Pinpoint the cell where the given text exists, returning its (X, Y) midpoint coordinate. 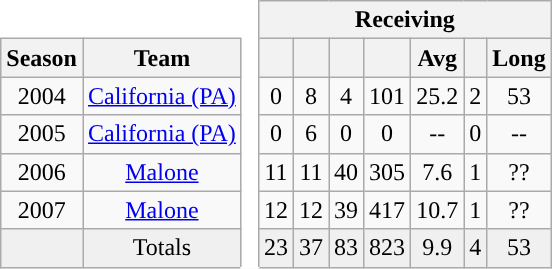
Receiving (404, 20)
Long (519, 58)
2 (476, 96)
8 (310, 96)
101 (388, 96)
2005 (42, 134)
25.2 (438, 96)
9.9 (438, 248)
10.7 (438, 210)
417 (388, 210)
2006 (42, 172)
Totals (162, 248)
Season (42, 58)
7.6 (438, 172)
2004 (42, 96)
37 (310, 248)
Team (162, 58)
23 (276, 248)
2007 (42, 210)
305 (388, 172)
Avg (438, 58)
40 (346, 172)
83 (346, 248)
6 (310, 134)
39 (346, 210)
823 (388, 248)
